Capture the cell that displays the provided text and extract its (x, y) central coordinate. 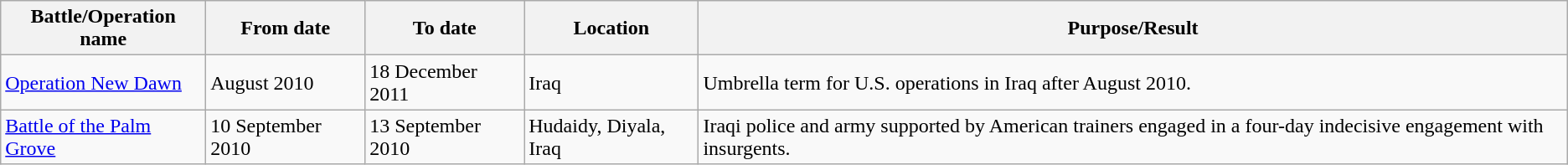
18 December 2011 (445, 82)
To date (445, 28)
10 September 2010 (286, 137)
Battle of the Palm Grove (104, 137)
Umbrella term for U.S. operations in Iraq after August 2010. (1132, 82)
Iraq (611, 82)
Operation New Dawn (104, 82)
Battle/Operation name (104, 28)
Iraqi police and army supported by American trainers engaged in a four-day indecisive engagement with insurgents. (1132, 137)
Location (611, 28)
13 September 2010 (445, 137)
Hudaidy, Diyala, Iraq (611, 137)
August 2010 (286, 82)
Purpose/Result (1132, 28)
From date (286, 28)
